Find where the given text appears and provide that cell's center as (x, y) coordinate. 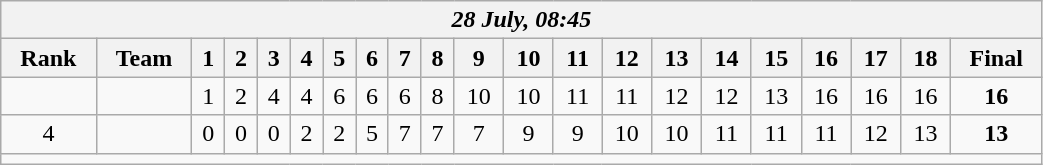
28 July, 08:45 (522, 20)
Final (996, 58)
Rank (48, 58)
18 (926, 58)
17 (876, 58)
14 (726, 58)
Team (144, 58)
3 (274, 58)
15 (776, 58)
